Return the [x, y] coordinate for the center point of the cell that contains the specified text.  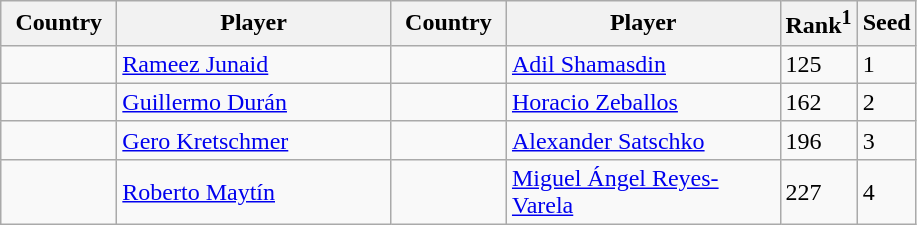
125 [818, 64]
4 [886, 192]
Guillermo Durán [254, 102]
227 [818, 192]
196 [818, 140]
Miguel Ángel Reyes-Varela [643, 192]
Rank1 [818, 24]
3 [886, 140]
Rameez Junaid [254, 64]
Adil Shamasdin [643, 64]
Alexander Satschko [643, 140]
Gero Kretschmer [254, 140]
Horacio Zeballos [643, 102]
162 [818, 102]
Roberto Maytín [254, 192]
2 [886, 102]
1 [886, 64]
Seed [886, 24]
